Output the [X, Y] coordinate of the center of the cell containing the given text.  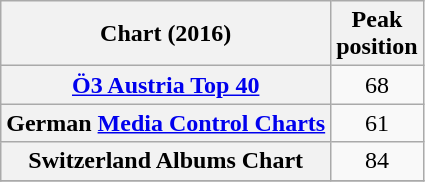
Ö3 Austria Top 40 [166, 85]
Peakposition [377, 34]
Chart (2016) [166, 34]
61 [377, 123]
84 [377, 161]
Switzerland Albums Chart [166, 161]
68 [377, 85]
German Media Control Charts [166, 123]
